From the cell containing the given text, extract its center point as (x, y) coordinate. 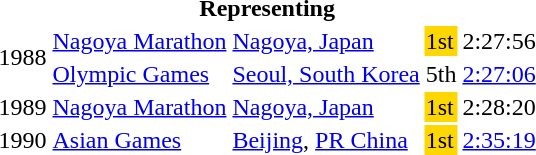
Olympic Games (140, 74)
Beijing, PR China (326, 140)
Seoul, South Korea (326, 74)
Asian Games (140, 140)
5th (441, 74)
